Output the (X, Y) coordinate of the center of the cell containing the given text.  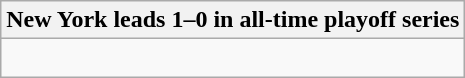
New York leads 1–0 in all-time playoff series (233, 20)
